Detect which cell encompasses the target text, then output its [x, y] center coordinate. 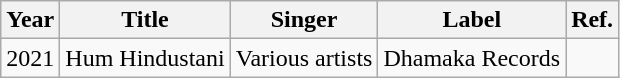
Dhamaka Records [472, 58]
Label [472, 20]
Singer [304, 20]
Year [30, 20]
Title [145, 20]
2021 [30, 58]
Various artists [304, 58]
Hum Hindustani [145, 58]
Ref. [592, 20]
